For the text-containing cell, return its midpoint in [X, Y] coordinate format. 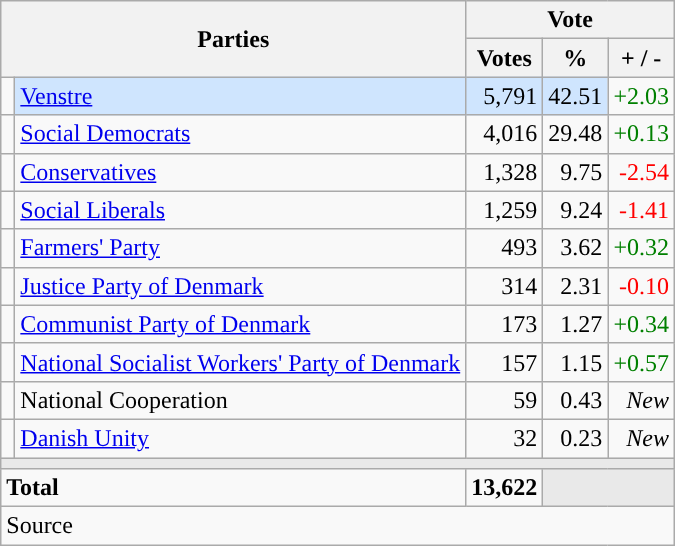
Social Liberals [240, 210]
Total [234, 488]
0.23 [576, 438]
0.43 [576, 400]
42.51 [576, 96]
+0.34 [642, 324]
% [576, 58]
+2.03 [642, 96]
Parties [234, 39]
+0.13 [642, 134]
-0.10 [642, 286]
314 [504, 286]
9.24 [576, 210]
1.15 [576, 362]
29.48 [576, 134]
Votes [504, 58]
9.75 [576, 172]
Justice Party of Denmark [240, 286]
-1.41 [642, 210]
493 [504, 248]
173 [504, 324]
59 [504, 400]
32 [504, 438]
1,328 [504, 172]
157 [504, 362]
13,622 [504, 488]
1.27 [576, 324]
+0.32 [642, 248]
1,259 [504, 210]
Conservatives [240, 172]
Communist Party of Denmark [240, 324]
National Cooperation [240, 400]
+ / - [642, 58]
Farmers' Party [240, 248]
+0.57 [642, 362]
Danish Unity [240, 438]
-2.54 [642, 172]
3.62 [576, 248]
Vote [570, 20]
Social Democrats [240, 134]
2.31 [576, 286]
Venstre [240, 96]
National Socialist Workers' Party of Denmark [240, 362]
5,791 [504, 96]
4,016 [504, 134]
Source [338, 526]
